Locate the cell with the specified text and output its [x, y] center coordinate. 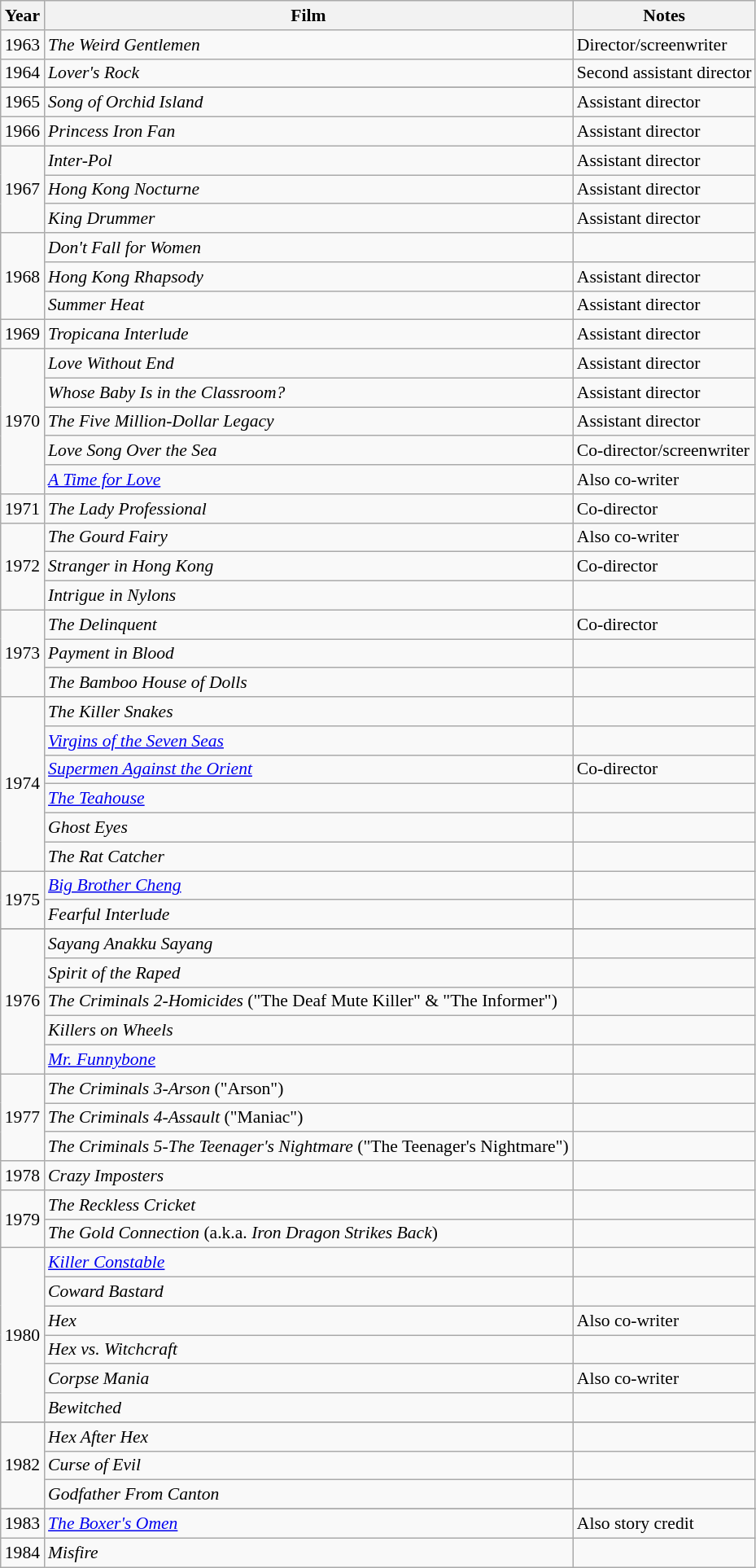
Year [23, 15]
Don't Fall for Women [308, 247]
The Gold Connection (a.k.a. Iron Dragon Strikes Back) [308, 1233]
The Weird Gentlemen [308, 45]
1970 [23, 422]
Big Brother Cheng [308, 886]
The Criminals 2-Homicides ("The Deaf Mute Killer" & "The Informer") [308, 1001]
The Criminals 4-Assault ("Maniac") [308, 1118]
Hong Kong Rhapsody [308, 277]
Godfather From Canton [308, 1495]
Co-director/screenwriter [664, 451]
1967 [23, 189]
The Teahouse [308, 799]
A Time for Love [308, 480]
1977 [23, 1117]
Curse of Evil [308, 1465]
Payment in Blood [308, 654]
1980 [23, 1335]
Bewitched [308, 1408]
Fearful Interlude [308, 915]
Sayang Anakku Sayang [308, 944]
1983 [23, 1524]
Misfire [308, 1553]
Notes [664, 15]
Tropicana Interlude [308, 335]
Ghost Eyes [308, 828]
1969 [23, 335]
The Reckless Cricket [308, 1205]
1976 [23, 1001]
Film [308, 15]
Lover's Rock [308, 73]
Also story credit [664, 1524]
Coward Bastard [308, 1292]
Crazy Imposters [308, 1176]
Love Song Over the Sea [308, 451]
The Killer Snakes [308, 712]
Summer Heat [308, 305]
1975 [23, 900]
The Bamboo House of Dolls [308, 683]
Song of Orchid Island [308, 103]
Hex [308, 1321]
Director/screenwriter [664, 45]
1978 [23, 1176]
1963 [23, 45]
Spirit of the Raped [308, 973]
Virgins of the Seven Seas [308, 741]
The Rat Catcher [308, 856]
1973 [23, 653]
The Delinquent [308, 624]
Supermen Against the Orient [308, 769]
Corpse Mania [308, 1379]
The Criminals 5-The Teenager's Nightmare ("The Teenager's Nightmare") [308, 1147]
1965 [23, 103]
The Five Million-Dollar Legacy [308, 422]
1972 [23, 567]
Love Without End [308, 364]
King Drummer [308, 219]
1971 [23, 509]
The Gourd Fairy [308, 537]
Hong Kong Nocturne [308, 190]
The Lady Professional [308, 509]
1982 [23, 1465]
Princess Iron Fan [308, 132]
Whose Baby Is in the Classroom? [308, 392]
1979 [23, 1220]
1964 [23, 73]
Hex vs. Witchcraft [308, 1350]
Stranger in Hong Kong [308, 567]
Killers on Wheels [308, 1031]
Inter-Pol [308, 160]
1966 [23, 132]
1968 [23, 277]
The Criminals 3-Arson ("Arson") [308, 1088]
Killer Constable [308, 1263]
1974 [23, 784]
Intrigue in Nylons [308, 596]
Mr. Funnybone [308, 1060]
1984 [23, 1553]
The Boxer's Omen [308, 1524]
Second assistant director [664, 73]
Hex After Hex [308, 1437]
